Search for the cell housing the specified text and yield its (X, Y) center coordinate. 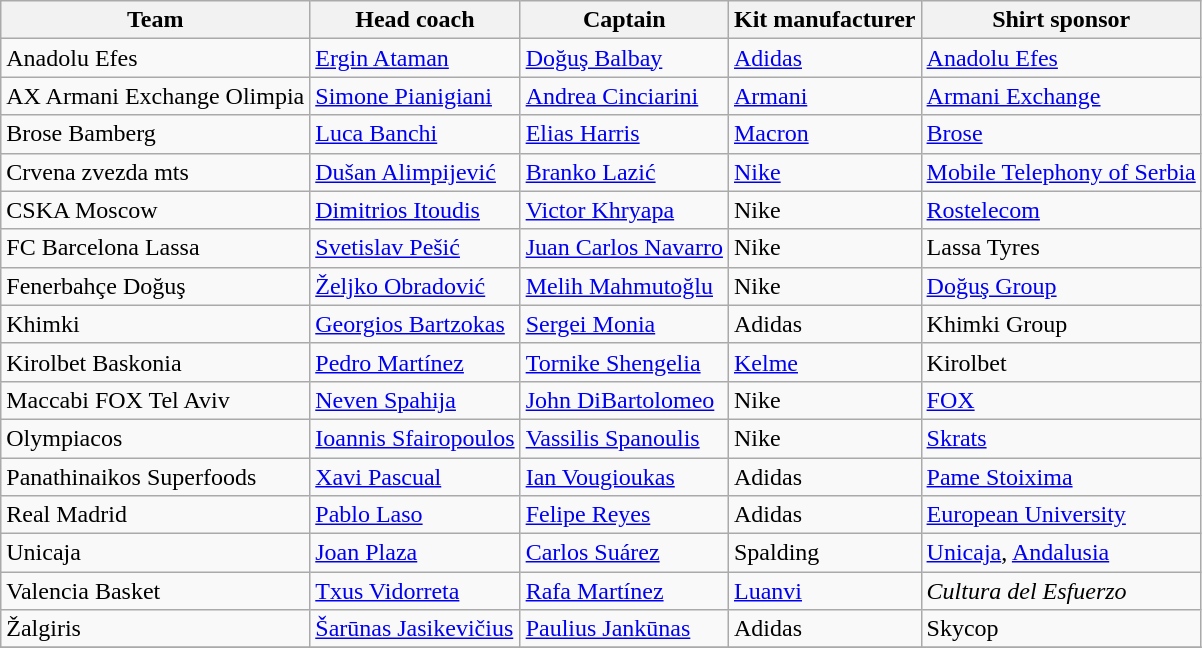
Unicaja, Andalusia (1061, 553)
European University (1061, 515)
Ergin Ataman (415, 58)
Neven Spahija (415, 400)
Felipe Reyes (624, 515)
Rostelecom (1061, 210)
Melih Mahmutoğlu (624, 286)
Unicaja (156, 553)
Kit manufacturer (824, 20)
Macron (824, 134)
John DiBartolomeo (624, 400)
Mobile Telephony of Serbia (1061, 172)
Armani (824, 96)
Skrats (1061, 438)
FOX (1061, 400)
Simone Pianigiani (415, 96)
Pedro Martínez (415, 362)
Rafa Martínez (624, 591)
Doğuş Group (1061, 286)
Branko Lazić (624, 172)
Team (156, 20)
Khimki Group (1061, 324)
Pame Stoixima (1061, 477)
Tornike Shengelia (624, 362)
Victor Khryapa (624, 210)
Ioannis Sfairopoulos (415, 438)
Dušan Alimpijević (415, 172)
Crvena zvezda mts (156, 172)
Željko Obradović (415, 286)
Juan Carlos Navarro (624, 248)
Ian Vougioukas (624, 477)
Khimki (156, 324)
Doğuş Balbay (624, 58)
Luca Banchi (415, 134)
Skycop (1061, 629)
Panathinaikos Superfoods (156, 477)
Armani Exchange (1061, 96)
Carlos Suárez (624, 553)
Lassa Tyres (1061, 248)
Brose Bamberg (156, 134)
Olympiacos (156, 438)
Svetislav Pešić (415, 248)
Joan Plaza (415, 553)
Brose (1061, 134)
Sergei Monia (624, 324)
Head coach (415, 20)
Shirt sponsor (1061, 20)
Šarūnas Jasikevičius (415, 629)
Dimitrios Itoudis (415, 210)
Maccabi FOX Tel Aviv (156, 400)
Spalding (824, 553)
Kirolbet (1061, 362)
Captain (624, 20)
Real Madrid (156, 515)
Pablo Laso (415, 515)
Paulius Jankūnas (624, 629)
Luanvi (824, 591)
Kelme (824, 362)
Valencia Basket (156, 591)
CSKA Moscow (156, 210)
Xavi Pascual (415, 477)
Georgios Bartzokas (415, 324)
Fenerbahçe Doğuş (156, 286)
FC Barcelona Lassa (156, 248)
Žalgiris (156, 629)
AX Armani Exchange Olimpia (156, 96)
Elias Harris (624, 134)
Andrea Cinciarini (624, 96)
Cultura del Esfuerzo (1061, 591)
Vassilis Spanoulis (624, 438)
Kirolbet Baskonia (156, 362)
Txus Vidorreta (415, 591)
